Determine the (x, y) coordinate at the center of the cell enclosing the given text.  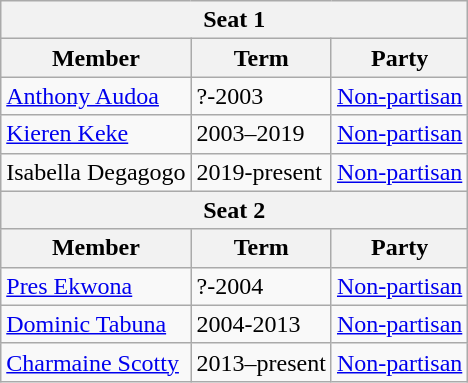
2003–2019 (261, 134)
Charmaine Scotty (96, 362)
Pres Ekwona (96, 286)
2013–present (261, 362)
Dominic Tabuna (96, 324)
Kieren Keke (96, 134)
Seat 1 (234, 20)
Seat 2 (234, 210)
Isabella Degagogo (96, 172)
?-2004 (261, 286)
?-2003 (261, 96)
Anthony Audoa (96, 96)
2004-2013 (261, 324)
2019-present (261, 172)
